From the cell containing the given text, extract its center point as [x, y] coordinate. 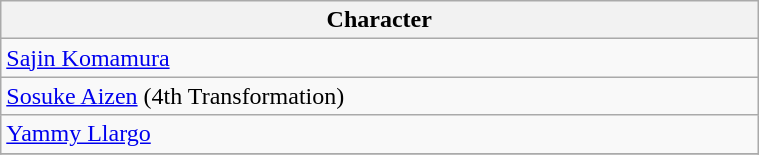
Yammy Llargo [380, 134]
Sajin Komamura [380, 58]
Character [380, 20]
Sosuke Aizen (4th Transformation) [380, 96]
